For the text-containing cell, return its midpoint in [x, y] coordinate format. 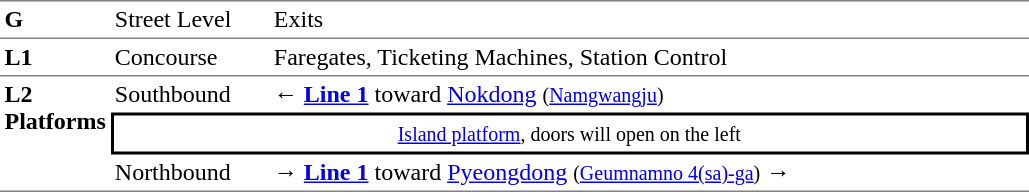
Exits [648, 20]
← Line 1 toward Nokdong (Namgwangju) [648, 94]
L2Platforms [55, 134]
Southbound [190, 94]
Island platform, doors will open on the left [569, 133]
Street Level [190, 20]
Northbound [190, 173]
Concourse [190, 57]
L1 [55, 57]
→ Line 1 toward Pyeongdong (Geumnamno 4(sa)-ga) → [648, 173]
G [55, 20]
Faregates, Ticketing Machines, Station Control [648, 57]
